Locate the cell with the specified text and output its (X, Y) center coordinate. 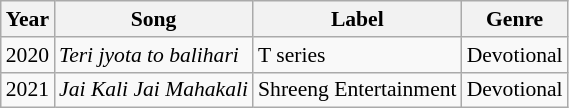
Jai Kali Jai Mahakali (154, 90)
T series (358, 55)
2020 (28, 55)
2021 (28, 90)
Teri jyota to balihari (154, 55)
Year (28, 19)
Label (358, 19)
Song (154, 19)
Genre (515, 19)
Shreeng Entertainment (358, 90)
